Determine the [X, Y] coordinate at the center of the cell enclosing the given text.  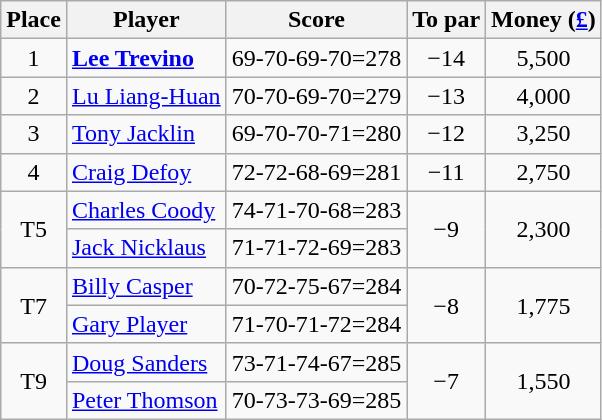
70-72-75-67=284 [316, 286]
71-71-72-69=283 [316, 248]
Charles Coody [146, 210]
1,775 [544, 305]
T7 [34, 305]
2 [34, 96]
Billy Casper [146, 286]
Jack Nicklaus [146, 248]
2,300 [544, 229]
70-73-73-69=285 [316, 400]
−12 [446, 134]
Place [34, 20]
To par [446, 20]
73-71-74-67=285 [316, 362]
69-70-69-70=278 [316, 58]
Player [146, 20]
71-70-71-72=284 [316, 324]
69-70-70-71=280 [316, 134]
74-71-70-68=283 [316, 210]
5,500 [544, 58]
2,750 [544, 172]
72-72-68-69=281 [316, 172]
Gary Player [146, 324]
T9 [34, 381]
Lu Liang-Huan [146, 96]
Score [316, 20]
−8 [446, 305]
−11 [446, 172]
Tony Jacklin [146, 134]
3 [34, 134]
Money (£) [544, 20]
Doug Sanders [146, 362]
4 [34, 172]
1 [34, 58]
−9 [446, 229]
1,550 [544, 381]
3,250 [544, 134]
4,000 [544, 96]
Lee Trevino [146, 58]
70-70-69-70=279 [316, 96]
T5 [34, 229]
Craig Defoy [146, 172]
Peter Thomson [146, 400]
−7 [446, 381]
−14 [446, 58]
−13 [446, 96]
